Find where the given text appears and provide that cell's center as (x, y) coordinate. 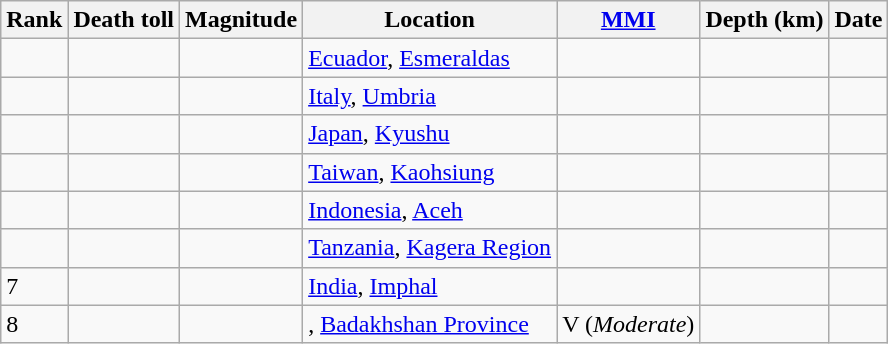
Taiwan, Kaohsiung (430, 172)
Location (430, 20)
, Badakhshan Province (430, 324)
MMI (628, 20)
V (Moderate) (628, 324)
7 (34, 286)
Depth (km) (764, 20)
Tanzania, Kagera Region (430, 248)
Ecuador, Esmeraldas (430, 58)
Italy, Umbria (430, 96)
Japan, Kyushu (430, 134)
Rank (34, 20)
India, Imphal (430, 286)
Magnitude (242, 20)
Indonesia, Aceh (430, 210)
Date (858, 20)
8 (34, 324)
Death toll (124, 20)
